Return the (X, Y) coordinate for the center point of the cell that contains the specified text.  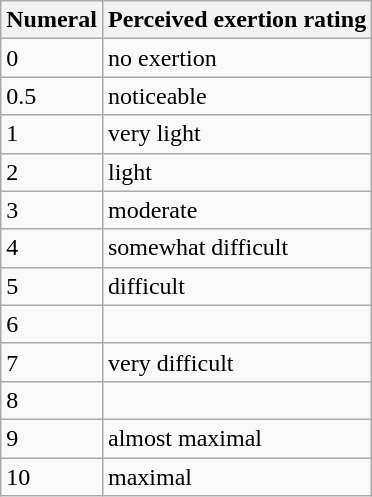
very difficult (236, 362)
noticeable (236, 96)
very light (236, 134)
0 (52, 58)
10 (52, 477)
difficult (236, 286)
5 (52, 286)
moderate (236, 210)
3 (52, 210)
no exertion (236, 58)
Numeral (52, 20)
1 (52, 134)
4 (52, 248)
7 (52, 362)
6 (52, 324)
Perceived exertion rating (236, 20)
somewhat difficult (236, 248)
8 (52, 400)
maximal (236, 477)
0.5 (52, 96)
almost maximal (236, 438)
9 (52, 438)
2 (52, 172)
light (236, 172)
